Extract the [X, Y] coordinate from the center of the cell holding the provided text.  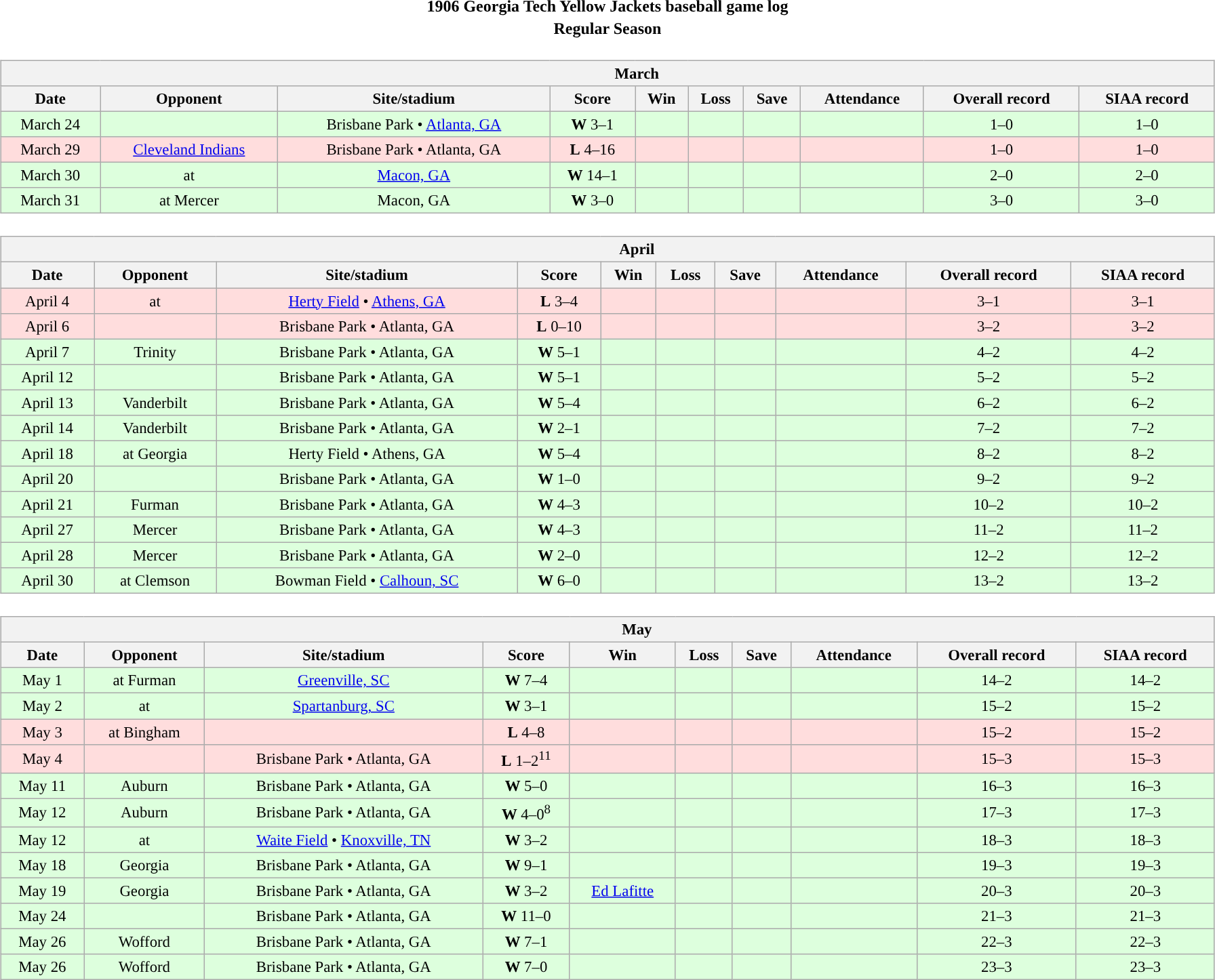
April 13 [47, 403]
May 18 [42, 865]
W 1–0 [559, 479]
W 6–0 [559, 581]
May 3 [42, 731]
May 2 [42, 706]
W 14–1 [593, 176]
March 31 [50, 201]
April 14 [47, 428]
L 0–10 [559, 326]
March 29 [50, 150]
May 1 [42, 680]
L 1–211 [526, 758]
March 30 [50, 176]
April 27 [47, 530]
Trinity [155, 352]
W 4–08 [526, 813]
W 2–0 [559, 555]
April 12 [47, 377]
W 7–4 [526, 680]
at Furman [144, 680]
W 7–1 [526, 941]
April 21 [47, 504]
W 11–0 [526, 916]
L 3–4 [559, 300]
W 5–0 [526, 785]
at Clemson [155, 581]
at Bingham [144, 731]
L 4–8 [526, 731]
May [607, 630]
April 4 [47, 300]
May 24 [42, 916]
W 2–1 [559, 428]
W 9–1 [526, 865]
W 7–0 [526, 967]
April 18 [47, 453]
Greenville, SC [344, 680]
Furman [155, 504]
March [607, 73]
April 6 [47, 326]
May 4 [42, 758]
May 11 [42, 785]
March 24 [50, 124]
W 3–0 [593, 201]
Spartanburg, SC [344, 706]
at Georgia [155, 453]
Bowman Field • Calhoun, SC [367, 581]
at Mercer [189, 201]
May 19 [42, 891]
April [607, 249]
April 7 [47, 352]
Waite Field • Knoxville, TN [344, 840]
Cleveland Indians [189, 150]
April 20 [47, 479]
Ed Lafitte [622, 891]
L 4–16 [593, 150]
April 30 [47, 581]
April 28 [47, 555]
